Locate the cell with the specified text and output its (X, Y) center coordinate. 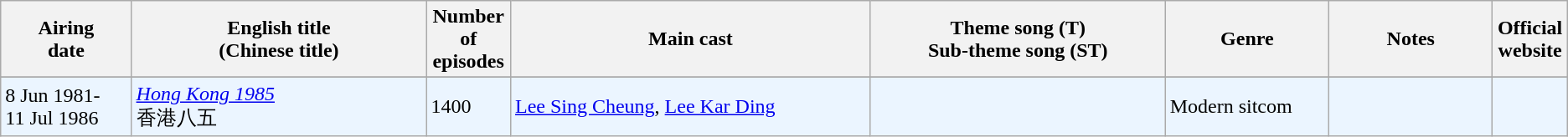
Number of episodes (469, 39)
Official website (1529, 39)
Airingdate (66, 39)
Theme song (T) Sub-theme song (ST) (1018, 39)
Modern sitcom (1246, 107)
English title (Chinese title) (279, 39)
Main cast (690, 39)
8 Jun 1981- 11 Jul 1986 (66, 107)
Lee Sing Cheung, Lee Kar Ding (690, 107)
Hong Kong 1985 香港八五 (279, 107)
Notes (1411, 39)
Genre (1246, 39)
1400 (469, 107)
